Determine the [X, Y] coordinate at the center of the cell enclosing the given text.  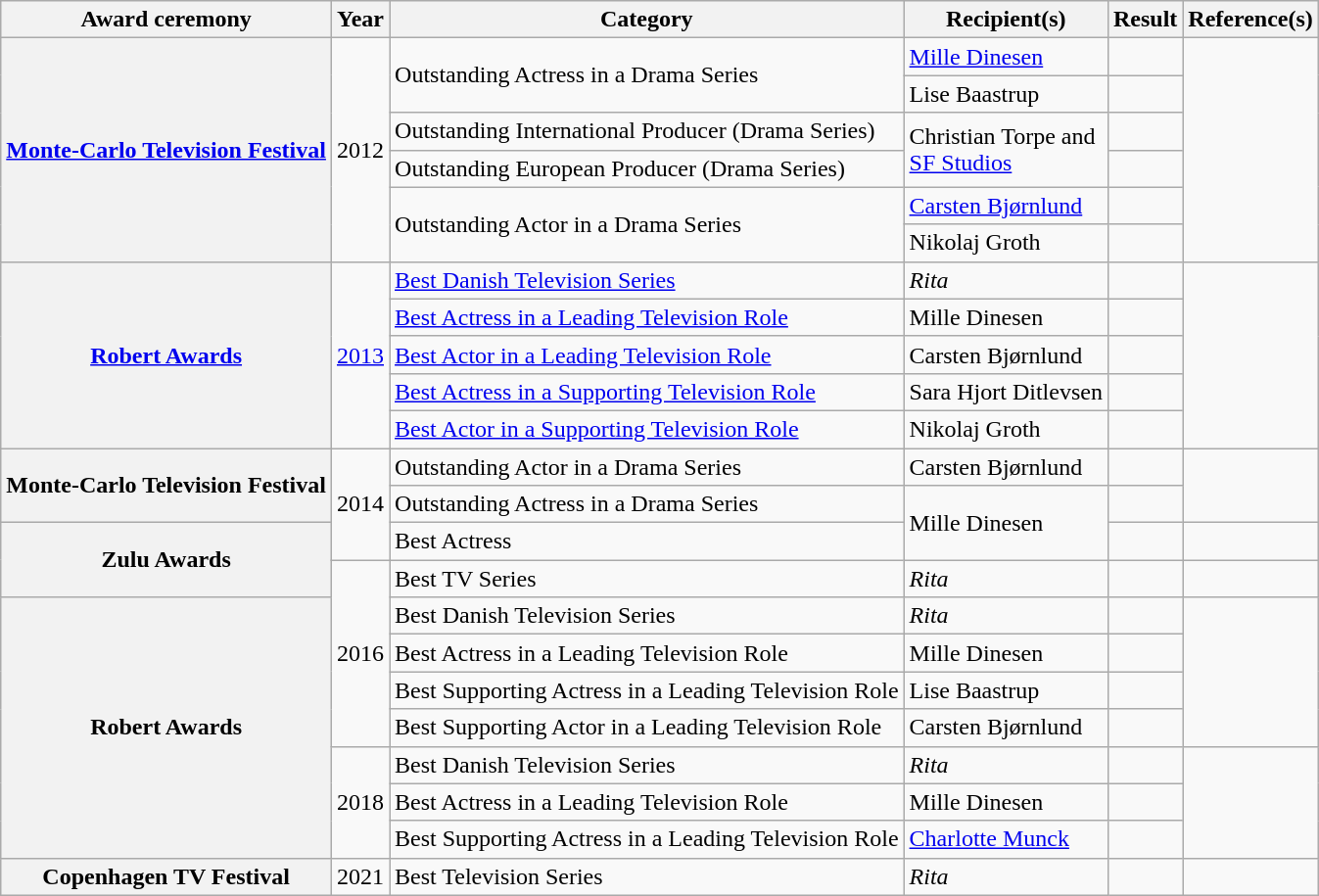
Recipient(s) [1006, 20]
Best Actress in a Supporting Television Role [647, 392]
Reference(s) [1251, 20]
Christian Torpe andSF Studios [1006, 150]
Result [1145, 20]
2014 [360, 504]
2013 [360, 354]
Category [647, 20]
2012 [360, 150]
Sara Hjort Ditlevsen [1006, 392]
Best Actor in a Supporting Television Role [647, 429]
Best TV Series [647, 579]
Best Television Series [647, 876]
Award ceremony [166, 20]
Year [360, 20]
Best Actor in a Leading Television Role [647, 354]
Outstanding European Producer (Drama Series) [647, 168]
Best Actress [647, 542]
Best Supporting Actor in a Leading Television Role [647, 728]
2018 [360, 802]
Zulu Awards [166, 560]
Copenhagen TV Festival [166, 876]
Outstanding International Producer (Drama Series) [647, 131]
Charlotte Munck [1006, 839]
2021 [360, 876]
2016 [360, 653]
